Determine the (x, y) coordinate at the center of the cell enclosing the given text.  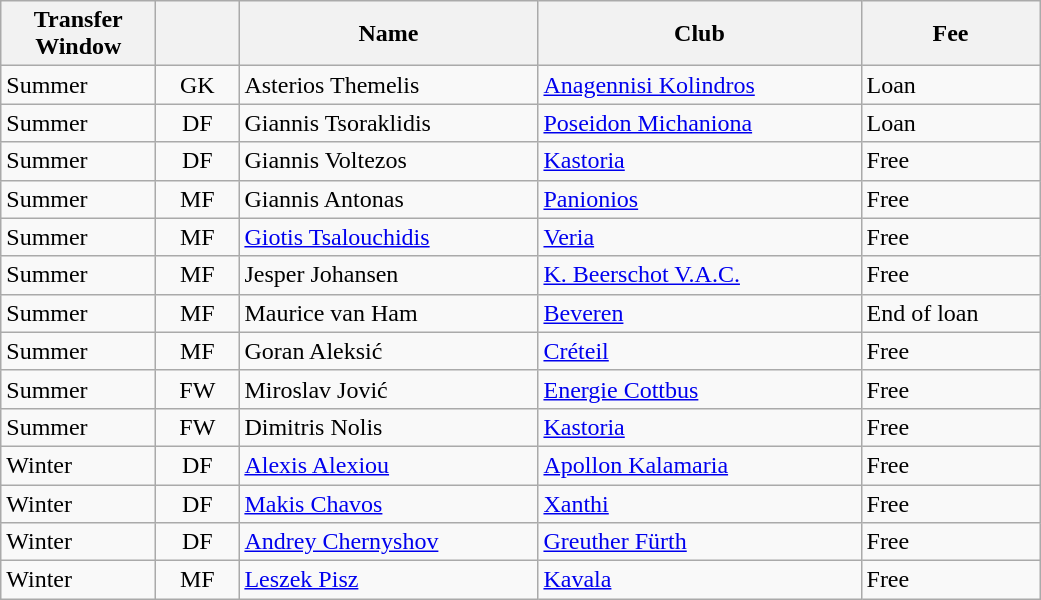
Dimitris Nolis (388, 427)
Veria (700, 237)
Club (700, 34)
Maurice van Ham (388, 313)
Poseidon Michaniona (700, 123)
Transfer Window (78, 34)
Kavala (700, 580)
Créteil (700, 351)
Miroslav Jović (388, 389)
Leszek Pisz (388, 580)
Giannis Antonas (388, 199)
Giotis Tsalouchidis (388, 237)
Asterios Themelis (388, 85)
Andrey Chernyshov (388, 542)
Xanthi (700, 503)
End of loan (950, 313)
Makis Chavos (388, 503)
Energie Cottbus (700, 389)
Apollon Kalamaria (700, 465)
Beveren (700, 313)
Alexis Alexiou (388, 465)
Greuther Fürth (700, 542)
Giannis Tsoraklidis (388, 123)
Jesper Johansen (388, 275)
K. Beerschot V.A.C. (700, 275)
Fee (950, 34)
Panionios (700, 199)
GK (198, 85)
Giannis Voltezos (388, 161)
Anagennisi Kolindros (700, 85)
Goran Aleksić (388, 351)
Name (388, 34)
